Output the (X, Y) coordinate of the center of the cell containing the given text.  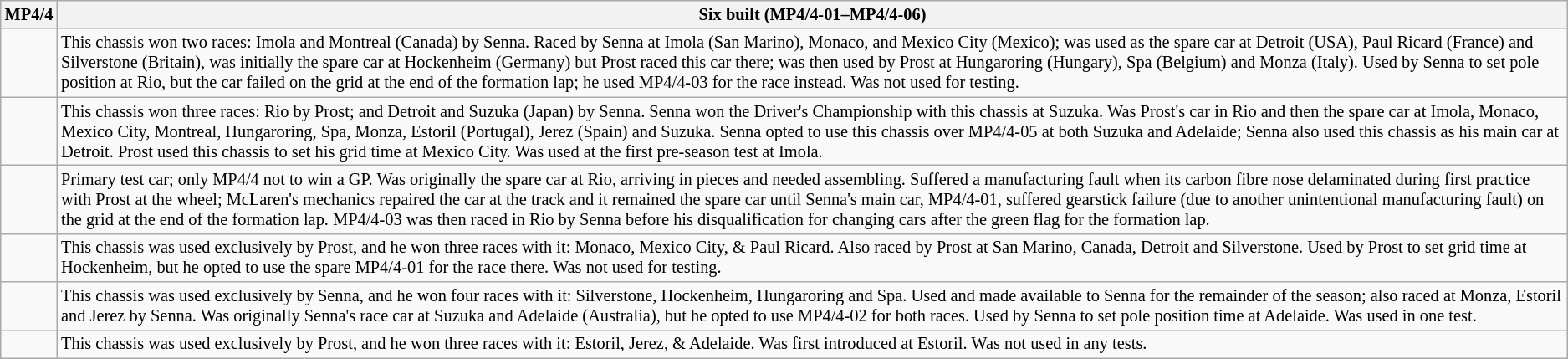
MP4/4 (28, 14)
Six built (MP4/4-01–MP4/4-06) (813, 14)
